Return the [X, Y] coordinate for the center point of the cell that contains the specified text.  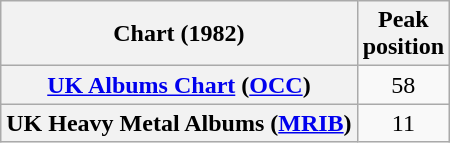
11 [403, 123]
UK Albums Chart (OCC) [179, 85]
UK Heavy Metal Albums (MRIB) [179, 123]
58 [403, 85]
Chart (1982) [179, 34]
Peakposition [403, 34]
